From the cell containing the given text, extract its center point as (X, Y) coordinate. 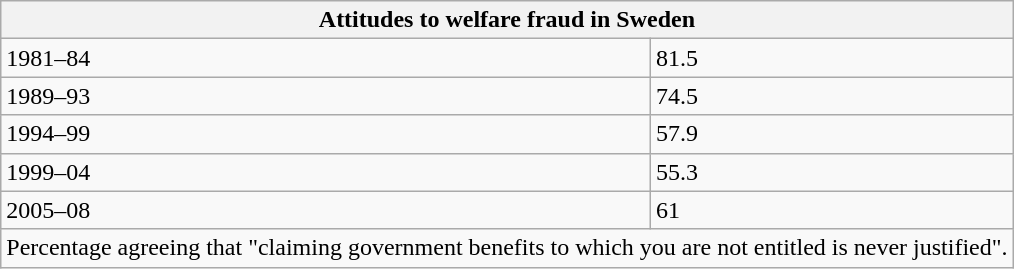
1999–04 (326, 172)
1981–84 (326, 58)
74.5 (832, 96)
Attitudes to welfare fraud in Sweden (507, 20)
1994–99 (326, 134)
Percentage agreeing that "claiming government benefits to which you are not entitled is never justified". (507, 248)
81.5 (832, 58)
57.9 (832, 134)
2005–08 (326, 210)
61 (832, 210)
55.3 (832, 172)
1989–93 (326, 96)
